Pinpoint the cell where the given text exists, returning its [x, y] midpoint coordinate. 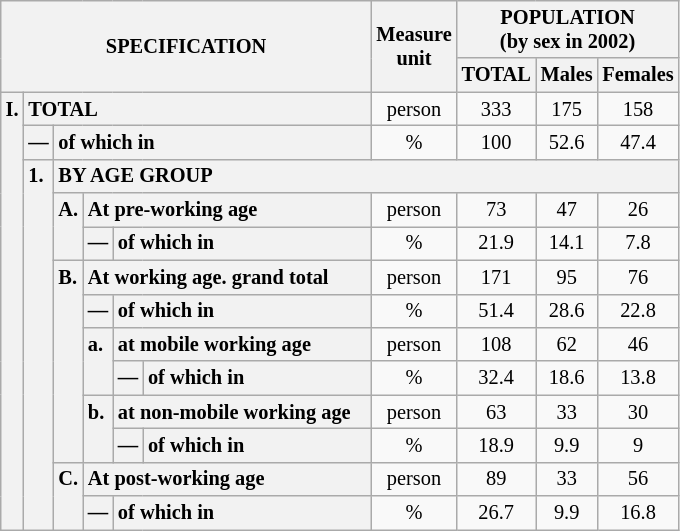
52.6 [567, 142]
22.8 [638, 311]
C. [68, 496]
26.7 [496, 513]
333 [496, 109]
14.1 [567, 243]
SPECIFICATION [186, 46]
63 [496, 412]
Males [567, 75]
51.4 [496, 311]
a. [98, 360]
at non-mobile working age [242, 412]
47.4 [638, 142]
175 [567, 109]
171 [496, 277]
62 [567, 344]
B. [68, 361]
at mobile working age [242, 344]
89 [496, 479]
At working age. grand total [227, 277]
30 [638, 412]
32.4 [496, 378]
7.8 [638, 243]
100 [496, 142]
46 [638, 344]
73 [496, 210]
108 [496, 344]
b. [98, 428]
26 [638, 210]
158 [638, 109]
At pre-working age [227, 210]
21.9 [496, 243]
18.9 [496, 445]
POPULATION (by sex in 2002) [568, 29]
95 [567, 277]
47 [567, 210]
18.6 [567, 378]
Measure unit [414, 46]
Females [638, 75]
At post-working age [227, 479]
56 [638, 479]
I. [12, 311]
28.6 [567, 311]
BY AGE GROUP [366, 176]
16.8 [638, 513]
9 [638, 445]
13.8 [638, 378]
1. [38, 344]
A. [68, 226]
76 [638, 277]
